Detect which cell encompasses the target text, then output its (X, Y) center coordinate. 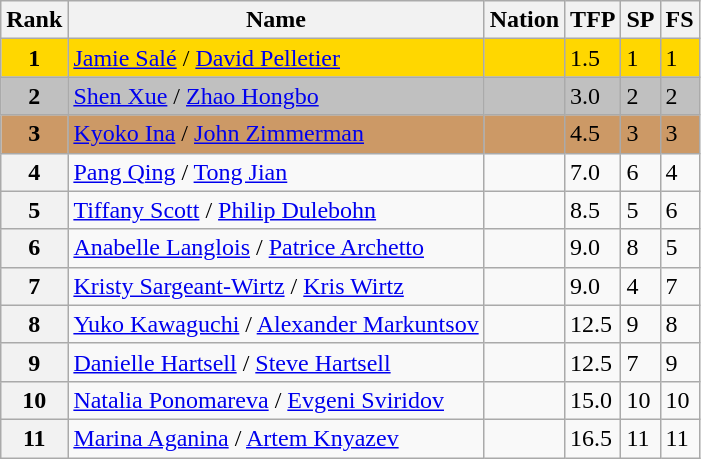
Kristy Sargeant-Wirtz / Kris Wirtz (276, 286)
1.5 (593, 58)
SP (640, 20)
7.0 (593, 172)
15.0 (593, 400)
8.5 (593, 210)
Shen Xue / Zhao Hongbo (276, 96)
Anabelle Langlois / Patrice Archetto (276, 248)
Pang Qing / Tong Jian (276, 172)
Jamie Salé / David Pelletier (276, 58)
Kyoko Ina / John Zimmerman (276, 134)
FS (680, 20)
Natalia Ponomareva / Evgeni Sviridov (276, 400)
Danielle Hartsell / Steve Hartsell (276, 362)
Yuko Kawaguchi / Alexander Markuntsov (276, 324)
Rank (34, 20)
4.5 (593, 134)
Marina Aganina / Artem Knyazev (276, 438)
TFP (593, 20)
16.5 (593, 438)
Name (276, 20)
Tiffany Scott / Philip Dulebohn (276, 210)
3.0 (593, 96)
Nation (524, 20)
